Return the [X, Y] coordinate for the center point of the cell that contains the specified text.  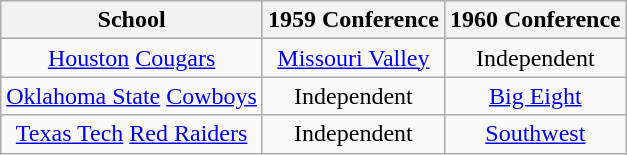
1960 Conference [535, 20]
Missouri Valley [353, 58]
School [132, 20]
Southwest [535, 134]
Oklahoma State Cowboys [132, 96]
1959 Conference [353, 20]
Big Eight [535, 96]
Houston Cougars [132, 58]
Texas Tech Red Raiders [132, 134]
